Extract the [x, y] coordinate from the center of the cell holding the provided text.  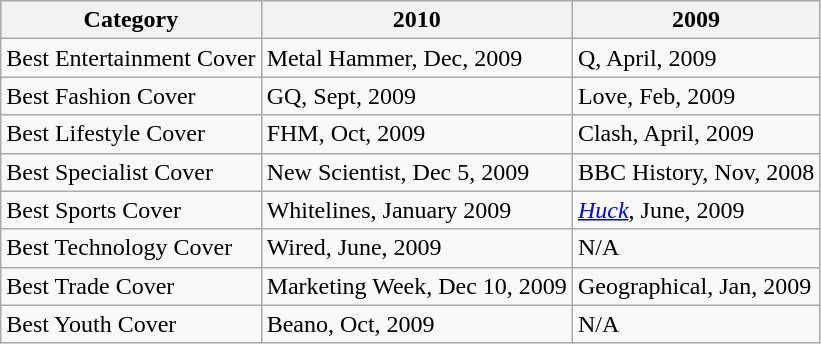
FHM, Oct, 2009 [416, 134]
Beano, Oct, 2009 [416, 324]
2009 [696, 20]
Clash, April, 2009 [696, 134]
GQ, Sept, 2009 [416, 96]
Best Technology Cover [131, 248]
Wired, June, 2009 [416, 248]
Geographical, Jan, 2009 [696, 286]
New Scientist, Dec 5, 2009 [416, 172]
Whitelines, January 2009 [416, 210]
Marketing Week, Dec 10, 2009 [416, 286]
Best Fashion Cover [131, 96]
Q, April, 2009 [696, 58]
Best Youth Cover [131, 324]
Metal Hammer, Dec, 2009 [416, 58]
Best Entertainment Cover [131, 58]
Best Specialist Cover [131, 172]
Best Lifestyle Cover [131, 134]
Love, Feb, 2009 [696, 96]
Best Sports Cover [131, 210]
Huck, June, 2009 [696, 210]
Best Trade Cover [131, 286]
BBC History, Nov, 2008 [696, 172]
2010 [416, 20]
Category [131, 20]
